Return the (X, Y) coordinate for the center point of the cell that contains the specified text.  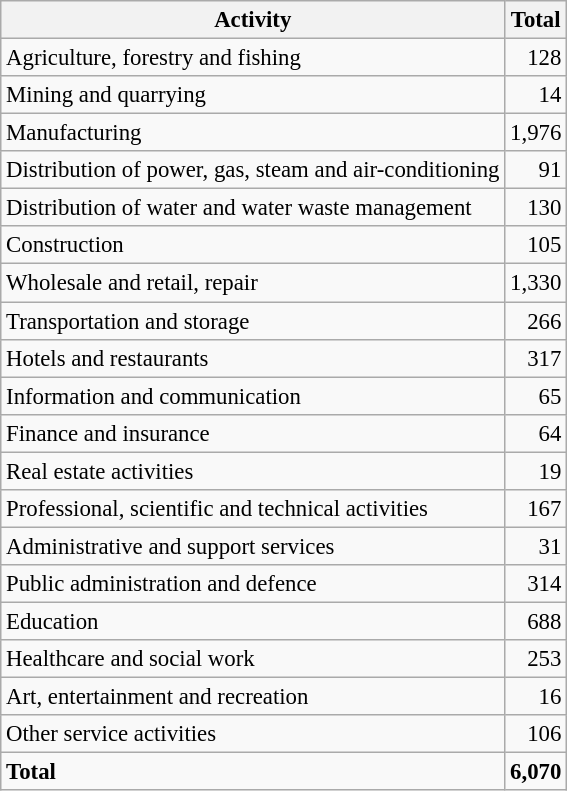
Construction (253, 245)
19 (536, 471)
Real estate activities (253, 471)
106 (536, 734)
Distribution of water and water waste management (253, 208)
Wholesale and retail, repair (253, 283)
Distribution of power, gas, steam and air-conditioning (253, 170)
688 (536, 621)
167 (536, 509)
Hotels and restaurants (253, 358)
317 (536, 358)
Education (253, 621)
31 (536, 546)
128 (536, 58)
314 (536, 584)
Administrative and support services (253, 546)
14 (536, 95)
65 (536, 396)
130 (536, 208)
Art, entertainment and recreation (253, 697)
Other service activities (253, 734)
91 (536, 170)
64 (536, 433)
Finance and insurance (253, 433)
1,976 (536, 133)
Mining and quarrying (253, 95)
Agriculture, forestry and fishing (253, 58)
Transportation and storage (253, 321)
16 (536, 697)
Manufacturing (253, 133)
Activity (253, 20)
Public administration and defence (253, 584)
Professional, scientific and technical activities (253, 509)
6,070 (536, 772)
Healthcare and social work (253, 659)
105 (536, 245)
Information and communication (253, 396)
1,330 (536, 283)
266 (536, 321)
253 (536, 659)
